Search for the cell housing the specified text and yield its (X, Y) center coordinate. 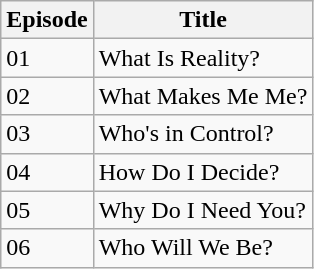
How Do I Decide? (203, 172)
03 (47, 134)
What Makes Me Me? (203, 96)
Who Will We Be? (203, 248)
05 (47, 210)
06 (47, 248)
01 (47, 58)
Who's in Control? (203, 134)
02 (47, 96)
Episode (47, 20)
Title (203, 20)
04 (47, 172)
Why Do I Need You? (203, 210)
What Is Reality? (203, 58)
